Search for the cell housing the specified text and yield its [X, Y] center coordinate. 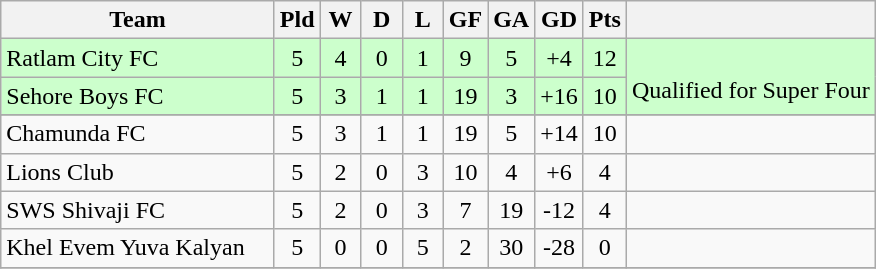
Khel Evem Yuva Kalyan [138, 248]
12 [604, 58]
Pts [604, 20]
-28 [560, 248]
+16 [560, 96]
Pld [297, 20]
SWS Shivaji FC [138, 210]
Chamunda FC [138, 134]
+14 [560, 134]
Lions Club [138, 172]
+4 [560, 58]
L [422, 20]
Team [138, 20]
D [382, 20]
Sehore Boys FC [138, 96]
GF [465, 20]
30 [512, 248]
9 [465, 58]
GD [560, 20]
+6 [560, 172]
7 [465, 210]
GA [512, 20]
-12 [560, 210]
W [340, 20]
Qualified for Super Four [750, 77]
Ratlam City FC [138, 58]
